Pinpoint the cell where the given text exists, returning its [X, Y] midpoint coordinate. 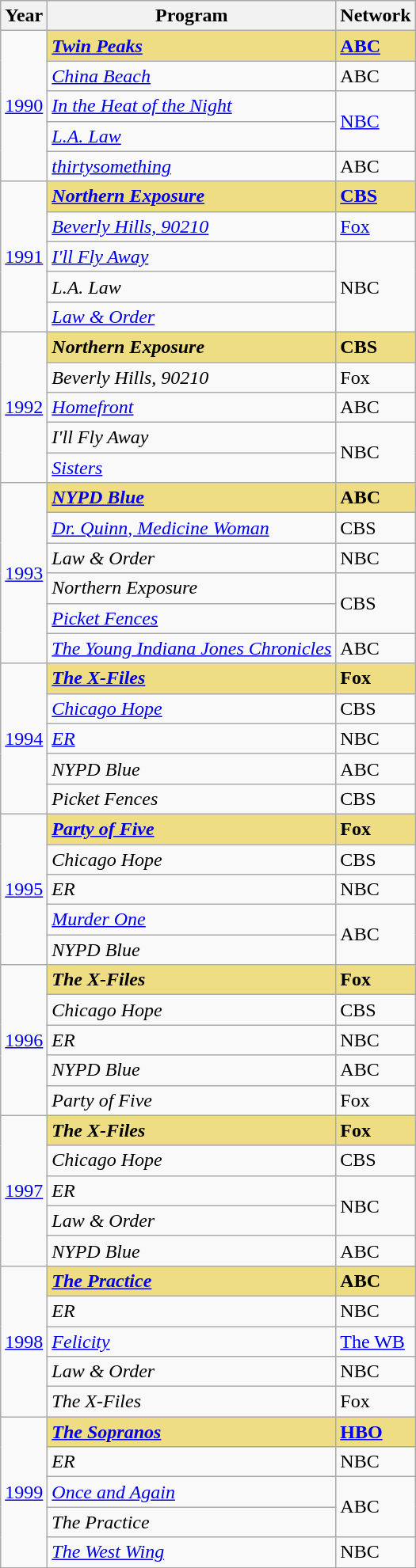
The Sopranos [192, 1432]
Twin Peaks [192, 46]
Murder One [192, 920]
HBO [376, 1432]
1990 [24, 106]
Sisters [192, 468]
The WB [376, 1342]
1993 [24, 573]
1996 [24, 1040]
1991 [24, 256]
1997 [24, 1190]
1999 [24, 1492]
The West Wing [192, 1552]
Homefront [192, 408]
1992 [24, 407]
Felicity [192, 1342]
Once and Again [192, 1492]
Program [192, 16]
The Young Indiana Jones Chronicles [192, 648]
1998 [24, 1341]
1995 [24, 889]
China Beach [192, 76]
Dr. Quinn, Medicine Woman [192, 528]
In the Heat of the Night [192, 106]
1994 [24, 738]
Network [376, 16]
thirtysomething [192, 166]
Year [24, 16]
